Determine the (x, y) coordinate at the center of the cell enclosing the given text.  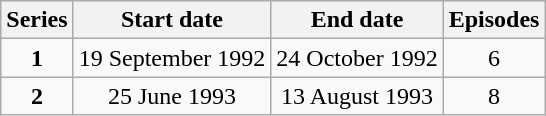
6 (494, 58)
13 August 1993 (357, 96)
1 (37, 58)
2 (37, 96)
19 September 1992 (172, 58)
8 (494, 96)
Start date (172, 20)
Episodes (494, 20)
Series (37, 20)
End date (357, 20)
25 June 1993 (172, 96)
24 October 1992 (357, 58)
